Pinpoint the cell where the given text exists, returning its (x, y) midpoint coordinate. 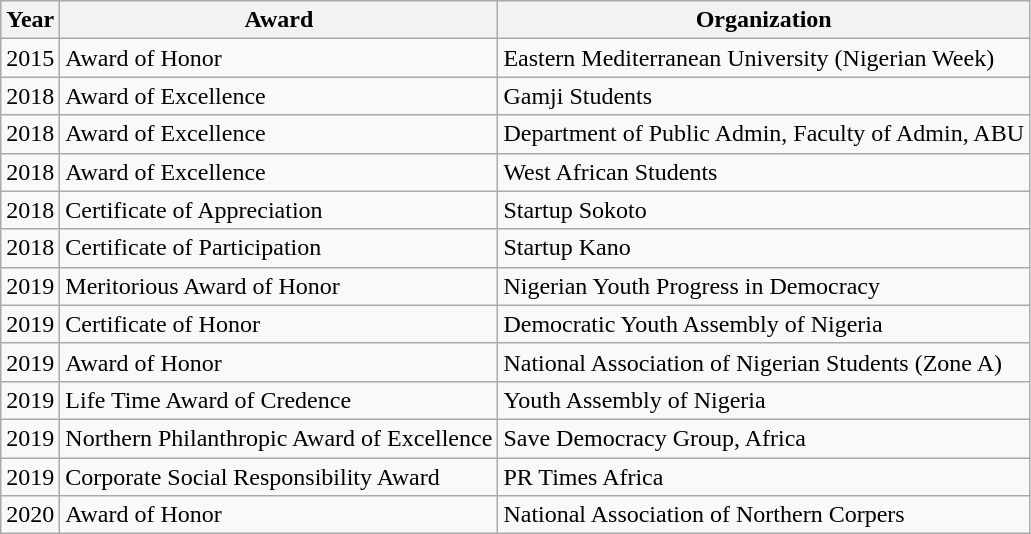
Startup Kano (764, 248)
Democratic Youth Assembly of Nigeria (764, 324)
Certificate of Appreciation (279, 210)
Nigerian Youth Progress in Democracy (764, 286)
Department of Public Admin, Faculty of Admin, ABU (764, 134)
2020 (30, 515)
Corporate Social Responsibility Award (279, 477)
2015 (30, 58)
Save Democracy Group, Africa (764, 438)
National Association of Nigerian Students (Zone A) (764, 362)
Meritorious Award of Honor (279, 286)
Year (30, 20)
PR Times Africa (764, 477)
Startup Sokoto (764, 210)
Youth Assembly of Nigeria (764, 400)
Certificate of Honor (279, 324)
Gamji Students (764, 96)
West African Students (764, 172)
Life Time Award of Credence (279, 400)
Certificate of Participation (279, 248)
Award (279, 20)
Eastern Mediterranean University (Nigerian Week) (764, 58)
Northern Philanthropic Award of Excellence (279, 438)
Organization (764, 20)
National Association of Northern Corpers (764, 515)
